Provide the [x, y] coordinate of the cell's center where the given text is located.  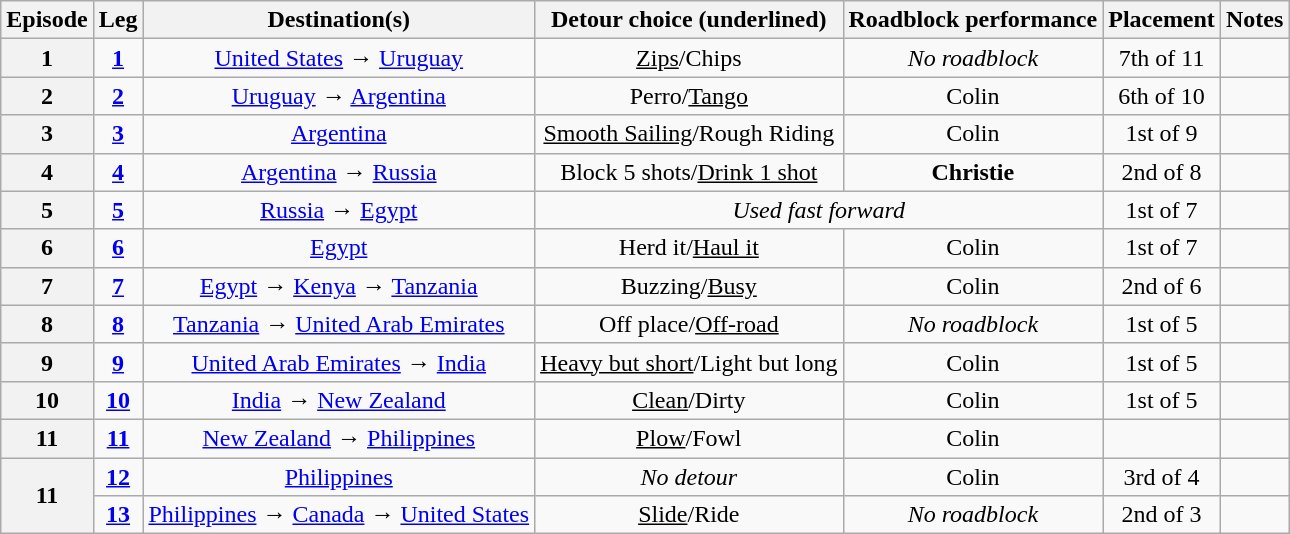
Philippines [339, 477]
Destination(s) [339, 20]
Slide/Ride [689, 515]
Uruguay → Argentina [339, 96]
Used fast forward [819, 210]
2nd of 8 [1162, 172]
Heavy but short/Light but long [689, 362]
Zips/Chips [689, 58]
Perro/Tango [689, 96]
United States → Uruguay [339, 58]
United Arab Emirates → India [339, 362]
Detour choice (underlined) [689, 20]
12 [118, 477]
Episode [47, 20]
New Zealand → Philippines [339, 438]
Placement [1162, 20]
Philippines → Canada → United States [339, 515]
No detour [689, 477]
Egypt [339, 248]
1st of 9 [1162, 134]
Block 5 shots/Drink 1 shot [689, 172]
Herd it/Haul it [689, 248]
2nd of 3 [1162, 515]
Plow/Fowl [689, 438]
Leg [118, 20]
3rd of 4 [1162, 477]
Smooth Sailing/Rough Riding [689, 134]
6th of 10 [1162, 96]
Buzzing/Busy [689, 286]
Tanzania → United Arab Emirates [339, 324]
7th of 11 [1162, 58]
Notes [1254, 20]
Roadblock performance [973, 20]
Egypt → Kenya → Tanzania [339, 286]
Off place/Off-road [689, 324]
2nd of 6 [1162, 286]
Argentina [339, 134]
Christie [973, 172]
India → New Zealand [339, 400]
13 [118, 515]
Russia → Egypt [339, 210]
Clean/Dirty [689, 400]
Argentina → Russia [339, 172]
